Return [x, y] of the center of cell containing provided text 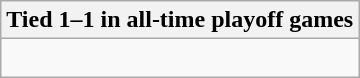
Tied 1–1 in all-time playoff games [180, 20]
